Return (x, y) of the center of cell containing provided text 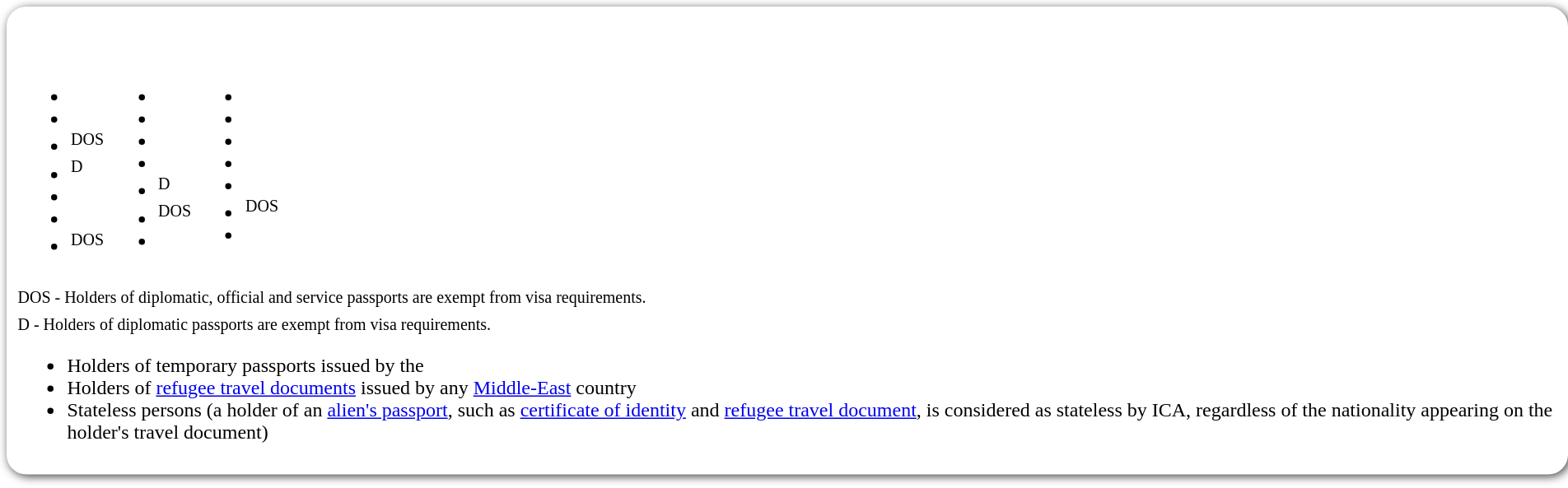
DOS (237, 160)
DOSDDOS (63, 160)
DDOS (150, 160)
